Find where the given text appears and provide that cell's center as (x, y) coordinate. 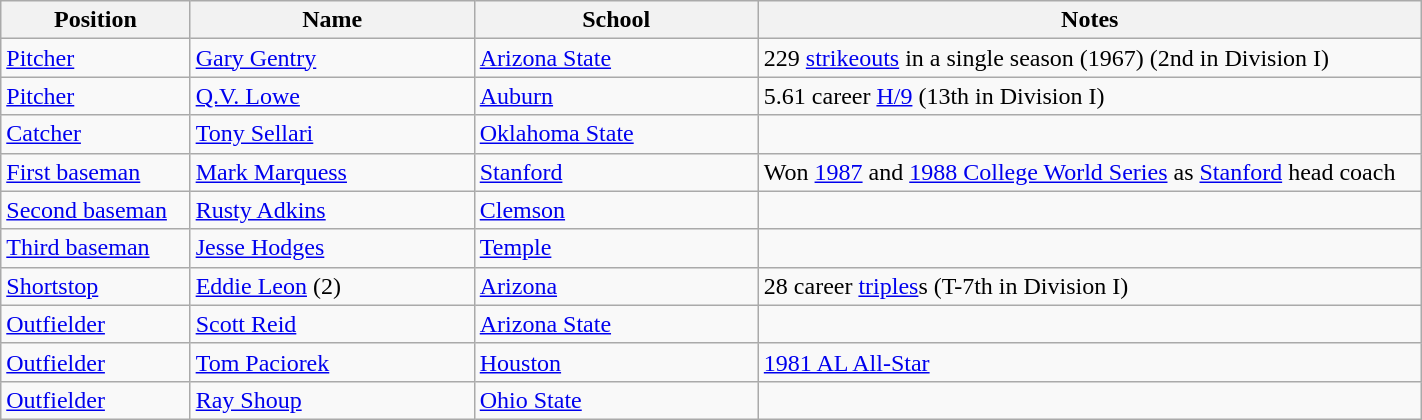
Stanford (616, 172)
Catcher (96, 134)
Third baseman (96, 248)
Eddie Leon (2) (332, 286)
Position (96, 20)
Tom Paciorek (332, 362)
Second baseman (96, 210)
Houston (616, 362)
Ohio State (616, 400)
Mark Marquess (332, 172)
Gary Gentry (332, 58)
Tony Sellari (332, 134)
Ray Shoup (332, 400)
First baseman (96, 172)
Name (332, 20)
Rusty Adkins (332, 210)
28 career tripless (T-7th in Division I) (1090, 286)
1981 AL All-Star (1090, 362)
Oklahoma State (616, 134)
Clemson (616, 210)
Scott Reid (332, 324)
Shortstop (96, 286)
Jesse Hodges (332, 248)
5.61 career H/9 (13th in Division I) (1090, 96)
Won 1987 and 1988 College World Series as Stanford head coach (1090, 172)
Notes (1090, 20)
229 strikeouts in a single season (1967) (2nd in Division I) (1090, 58)
Q.V. Lowe (332, 96)
Temple (616, 248)
Auburn (616, 96)
Arizona (616, 286)
School (616, 20)
